Search for the cell housing the specified text and yield its (X, Y) center coordinate. 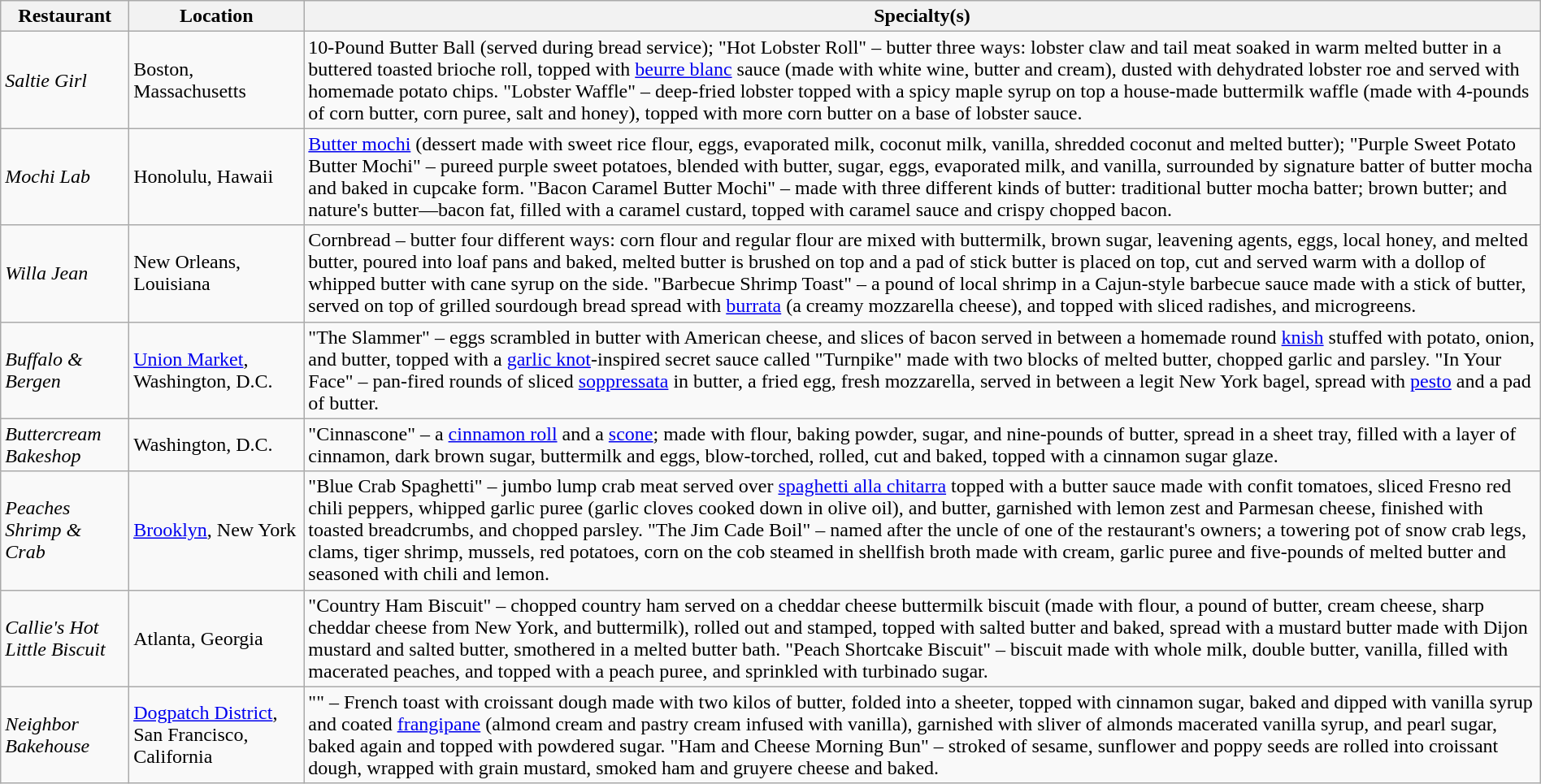
Atlanta, Georgia (216, 639)
Willa Jean (65, 273)
Saltie Girl (65, 80)
Restaurant (65, 16)
Neighbor Bakehouse (65, 734)
Callie's Hot Little Biscuit (65, 639)
Washington, D.C. (216, 445)
Buttercream Bakeshop (65, 445)
Dogpatch District, San Francisco, California (216, 734)
Buffalo & Bergen (65, 370)
Peaches Shrimp & Crab (65, 531)
Location (216, 16)
New Orleans, Louisiana (216, 273)
Union Market, Washington, D.C. (216, 370)
Brooklyn, New York (216, 531)
Honolulu, Hawaii (216, 177)
Boston, Massachusetts (216, 80)
Specialty(s) (922, 16)
Mochi Lab (65, 177)
